Pinpoint the cell where the given text exists, returning its [X, Y] midpoint coordinate. 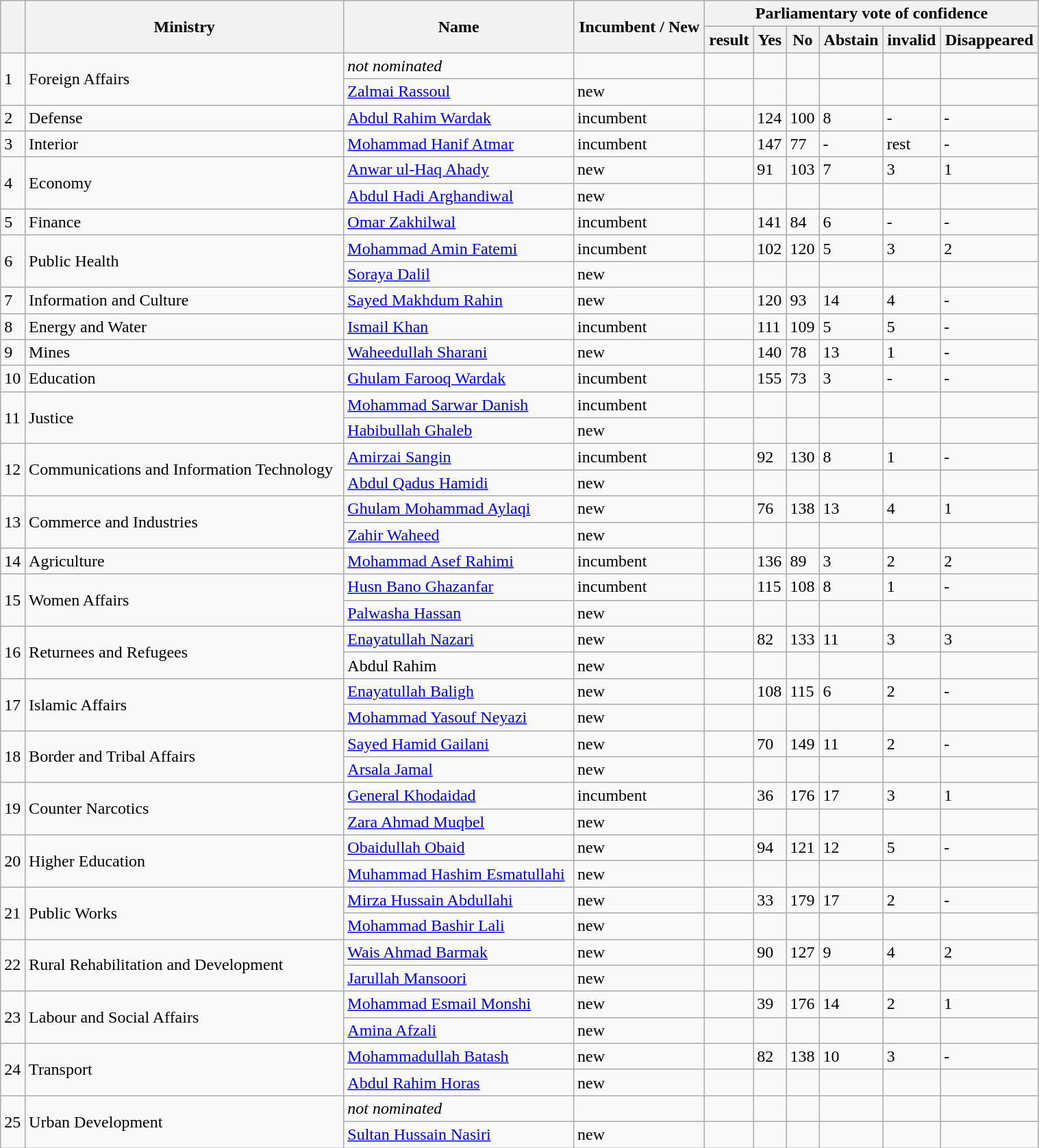
Communications and Information Technology [185, 470]
140 [770, 353]
Justice [185, 418]
90 [770, 952]
Abdul Rahim Wardak [459, 118]
Education [185, 379]
Muhammad Hashim Esmatullahi [459, 874]
Mohammad Amin Fatemi [459, 248]
124 [770, 118]
Omar Zakhilwal [459, 222]
19 [13, 809]
Incumbent / New [640, 27]
Name [459, 27]
Abdul Hadi Arghandiwal [459, 196]
Border and Tribal Affairs [185, 756]
Mohammad Sarwar Danish [459, 405]
147 [770, 144]
Mohammad Bashir Lali [459, 926]
Ismail Khan [459, 327]
Arsala Jamal [459, 770]
Abdul Qadus Hamidi [459, 483]
Higher Education [185, 861]
39 [770, 1004]
92 [770, 457]
Sayed Makhdum Rahin [459, 300]
Mohammad Hanif Atmar [459, 144]
155 [770, 379]
94 [770, 848]
Enayatullah Baligh [459, 691]
36 [770, 796]
Information and Culture [185, 300]
Finance [185, 222]
Rural Rehabilitation and Development [185, 965]
93 [803, 300]
111 [770, 327]
Transport [185, 1069]
Energy and Water [185, 327]
Husn Bano Ghazanfar [459, 587]
Mohammad Yasouf Neyazi [459, 717]
21 [13, 913]
Returnees and Refugees [185, 652]
102 [770, 248]
89 [803, 561]
Waheedullah Sharani [459, 353]
179 [803, 900]
103 [803, 170]
Parliamentary vote of confidence [871, 14]
23 [13, 1017]
Public Works [185, 913]
Women Affairs [185, 600]
84 [803, 222]
33 [770, 900]
Anwar ul-Haq Ahady [459, 170]
Ministry [185, 27]
Mirza Hussain Abdullahi [459, 900]
result [729, 40]
Defense [185, 118]
78 [803, 353]
Yes [770, 40]
130 [803, 457]
Amirzai Sangin [459, 457]
18 [13, 756]
Economy [185, 183]
109 [803, 327]
133 [803, 639]
Zahir Waheed [459, 535]
Labour and Social Affairs [185, 1017]
20 [13, 861]
Agriculture [185, 561]
Mohammadullah Batash [459, 1056]
Mines [185, 353]
Abstain [851, 40]
100 [803, 118]
Amina Afzali [459, 1030]
Obaidullah Obaid [459, 848]
Enayatullah Nazari [459, 639]
Palwasha Hassan [459, 613]
91 [770, 170]
76 [770, 509]
Mohammad Asef Rahimi [459, 561]
Urban Development [185, 1121]
22 [13, 965]
Zalmai Rassoul [459, 92]
Wais Ahmad Barmak [459, 952]
Zara Ahmad Muqbel [459, 822]
invalid [912, 40]
136 [770, 561]
141 [770, 222]
70 [770, 743]
24 [13, 1069]
Counter Narcotics [185, 809]
121 [803, 848]
Soraya Dalil [459, 274]
Abdul Rahim Horas [459, 1082]
General Khodaidad [459, 796]
Mohammad Esmail Monshi [459, 1004]
16 [13, 652]
Abdul Rahim [459, 665]
Foreign Affairs [185, 79]
Ghulam Farooq Wardak [459, 379]
Interior [185, 144]
127 [803, 952]
Habibullah Ghaleb [459, 431]
149 [803, 743]
Public Health [185, 261]
Sultan Hussain Nasiri [459, 1134]
Jarullah Mansoori [459, 978]
Ghulam Mohammad Aylaqi [459, 509]
15 [13, 600]
Disappeared [989, 40]
Islamic Affairs [185, 704]
73 [803, 379]
25 [13, 1121]
Commerce and Industries [185, 522]
No [803, 40]
Sayed Hamid Gailani [459, 743]
rest [912, 144]
77 [803, 144]
